Provide the [X, Y] coordinate of the cell's center where the given text is located.  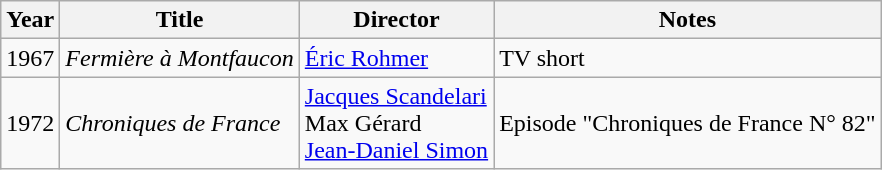
Title [180, 20]
Jacques ScandelariMax GérardJean-Daniel Simon [396, 123]
1967 [30, 58]
Year [30, 20]
1972 [30, 123]
Fermière à Montfaucon [180, 58]
Notes [688, 20]
Episode "Chroniques de France N° 82" [688, 123]
Chroniques de France [180, 123]
Director [396, 20]
TV short [688, 58]
Éric Rohmer [396, 58]
